Provide the (x, y) coordinate of the cell's center where the given text is located.  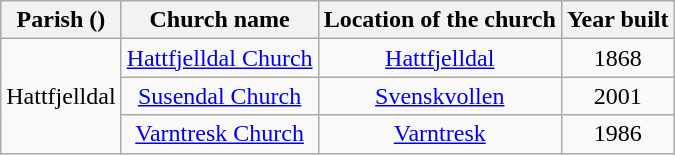
Svenskvollen (440, 96)
Church name (220, 20)
1868 (618, 58)
Varntresk Church (220, 134)
2001 (618, 96)
Parish () (61, 20)
Location of the church (440, 20)
Susendal Church (220, 96)
Hattfjelldal Church (220, 58)
Year built (618, 20)
Varntresk (440, 134)
1986 (618, 134)
